Detect which cell encompasses the target text, then output its (x, y) center coordinate. 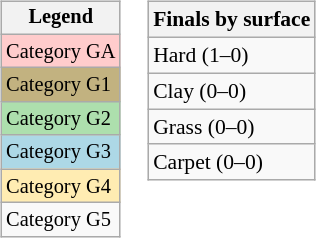
Category G3 (60, 152)
Category G5 (60, 220)
Category GA (60, 51)
Legend (60, 18)
Grass (0–0) (232, 127)
Category G4 (60, 186)
Clay (0–0) (232, 91)
Hard (1–0) (232, 55)
Category G2 (60, 119)
Carpet (0–0) (232, 162)
Finals by surface (232, 20)
Category G1 (60, 85)
